Return (x, y) of the center of cell containing provided text 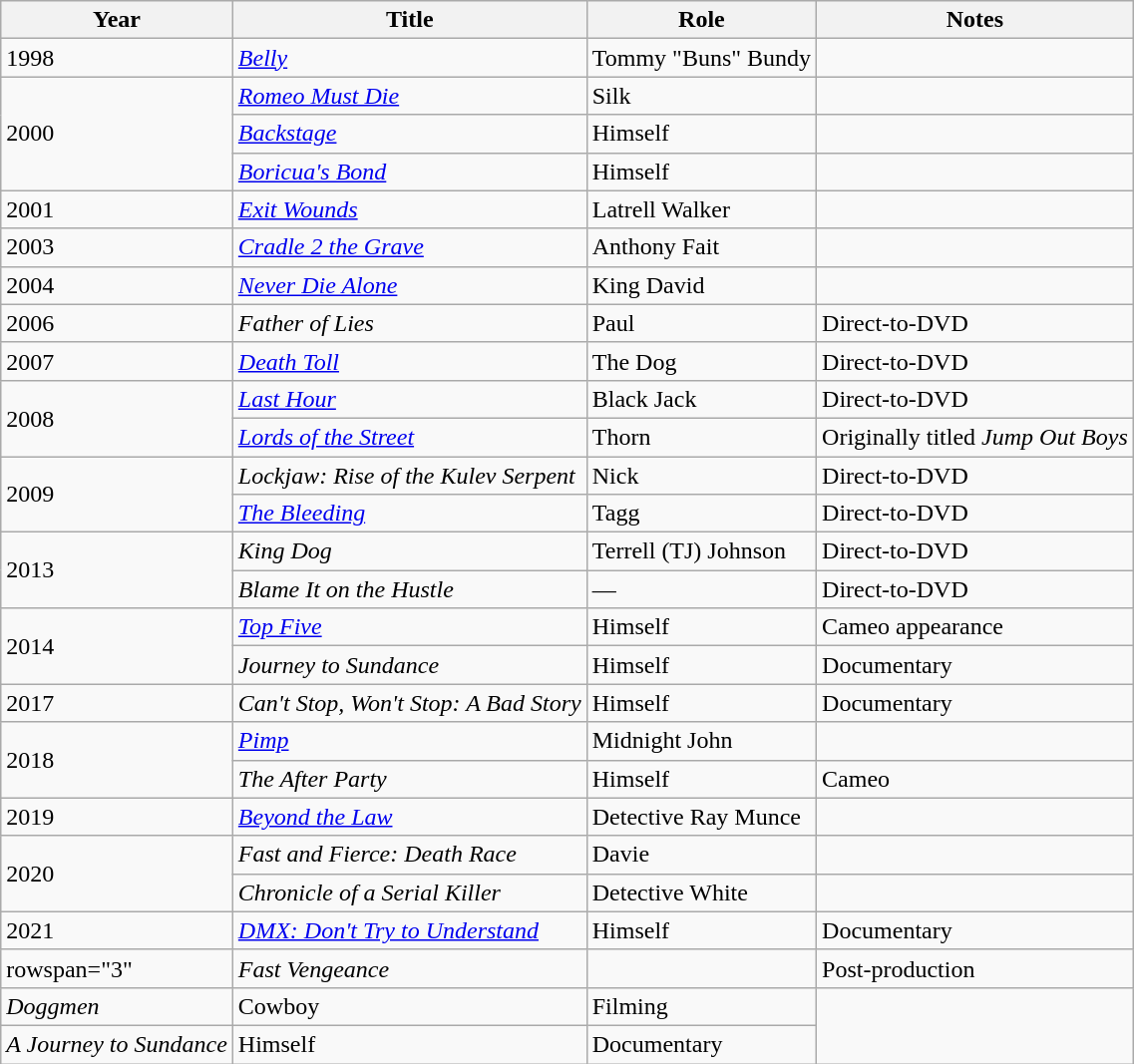
Never Die Alone (409, 285)
The After Party (409, 779)
Filming (701, 1006)
The Dog (701, 361)
Fast Vengeance (409, 968)
King Dog (409, 551)
Anthony Fait (701, 247)
Blame It on the Hustle (409, 589)
2018 (118, 760)
Cowboy (409, 1006)
Notes (975, 20)
Title (409, 20)
Thorn (701, 437)
Post-production (975, 968)
Originally titled Jump Out Boys (975, 437)
Can't Stop, Won't Stop: A Bad Story (409, 703)
Beyond the Law (409, 817)
Nick (701, 476)
2007 (118, 361)
Detective Ray Munce (701, 817)
2017 (118, 703)
2019 (118, 817)
Belly (409, 58)
Midnight John (701, 741)
2006 (118, 323)
2004 (118, 285)
Paul (701, 323)
King David (701, 285)
Pimp (409, 741)
Chronicle of a Serial Killer (409, 892)
2000 (118, 134)
Father of Lies (409, 323)
Boricua's Bond (409, 172)
Last Hour (409, 399)
Lords of the Street (409, 437)
— (701, 589)
Journey to Sundance (409, 665)
2008 (118, 418)
Doggmen (118, 1006)
rowspan="3" (118, 968)
1998 (118, 58)
Latrell Walker (701, 209)
Tommy "Buns" Bundy (701, 58)
Terrell (TJ) Johnson (701, 551)
A Journey to Sundance (118, 1044)
2014 (118, 646)
Exit Wounds (409, 209)
Detective White (701, 892)
2021 (118, 930)
Cameo (975, 779)
Lockjaw: Rise of the Kulev Serpent (409, 476)
Cameo appearance (975, 627)
Silk (701, 96)
Romeo Must Die (409, 96)
2013 (118, 570)
2001 (118, 209)
Cradle 2 the Grave (409, 247)
Role (701, 20)
2020 (118, 874)
Tagg (701, 514)
Davie (701, 855)
Death Toll (409, 361)
DMX: Don't Try to Understand (409, 930)
The Bleeding (409, 514)
2003 (118, 247)
Fast and Fierce: Death Race (409, 855)
Top Five (409, 627)
2009 (118, 495)
Black Jack (701, 399)
Year (118, 20)
Backstage (409, 134)
